Find where the given text appears and provide that cell's center as [X, Y] coordinate. 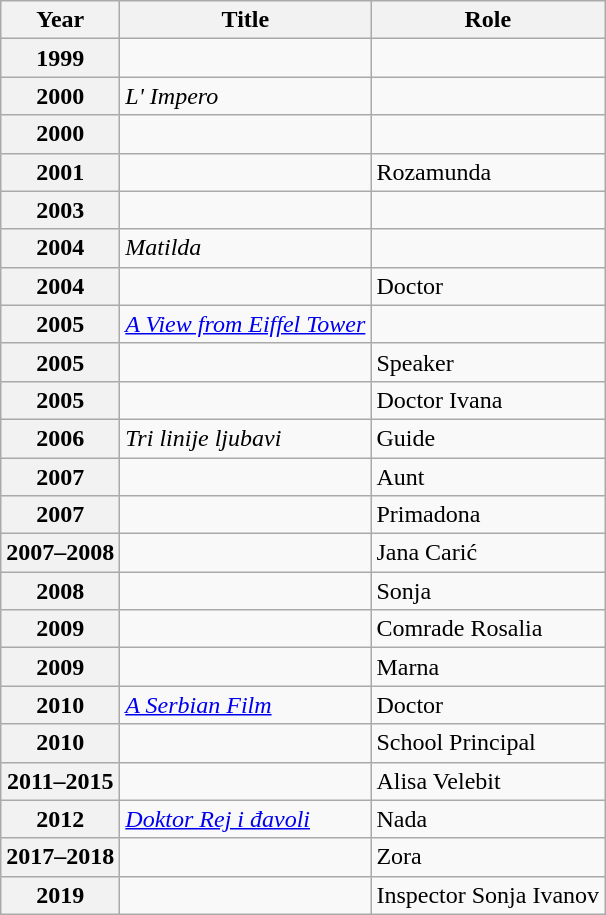
2007–2008 [60, 553]
Aunt [488, 477]
Primadona [488, 515]
Speaker [488, 362]
Rozamunda [488, 172]
Doctor Ivana [488, 400]
2008 [60, 591]
Inspector Sonja Ivanov [488, 895]
School Principal [488, 743]
Jana Carić [488, 553]
2001 [60, 172]
Title [246, 20]
2006 [60, 438]
Matilda [246, 248]
2003 [60, 210]
2011–2015 [60, 781]
Marna [488, 667]
Role [488, 20]
L' Impero [246, 96]
Doktor Rej i đavoli [246, 819]
A View from Eiffel Tower [246, 324]
Tri linije ljubavi [246, 438]
Alisa Velebit [488, 781]
A Serbian Film [246, 705]
Sonja [488, 591]
2017–2018 [60, 857]
2012 [60, 819]
1999 [60, 58]
Nada [488, 819]
Year [60, 20]
2019 [60, 895]
Guide [488, 438]
Comrade Rosalia [488, 629]
Zora [488, 857]
